Return (x, y) of the center of cell containing provided text 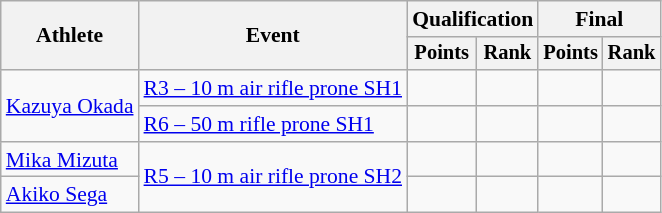
Event (274, 36)
R5 – 10 m air rifle prone SH2 (274, 178)
Athlete (70, 36)
Final (599, 19)
Qualification (472, 19)
Akiko Sega (70, 195)
R3 – 10 m air rifle prone SH1 (274, 88)
Mika Mizuta (70, 160)
R6 – 50 m rifle prone SH1 (274, 124)
Kazuya Okada (70, 106)
